Return (x, y) of the center of cell containing provided text 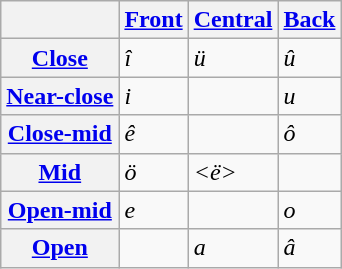
Front (154, 20)
î (154, 58)
ô (310, 134)
<ë> (233, 172)
o (310, 210)
Close (60, 58)
ö (154, 172)
e (154, 210)
Mid (60, 172)
a (233, 248)
u (310, 96)
ü (233, 58)
ê (154, 134)
Back (310, 20)
Central (233, 20)
â (310, 248)
û (310, 58)
Open (60, 248)
Open-mid (60, 210)
Near-close (60, 96)
i (154, 96)
Close-mid (60, 134)
